Locate the cell with the specified text and output its [X, Y] center coordinate. 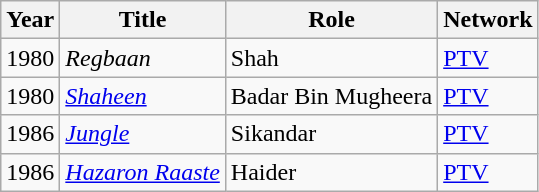
Jungle [143, 134]
Year [30, 20]
Badar Bin Mugheera [331, 96]
Haider [331, 172]
Regbaan [143, 58]
Network [488, 20]
Shaheen [143, 96]
Sikandar [331, 134]
Hazaron Raaste [143, 172]
Title [143, 20]
Role [331, 20]
Shah [331, 58]
